Provide the (x, y) coordinate of the cell's center where the given text is located.  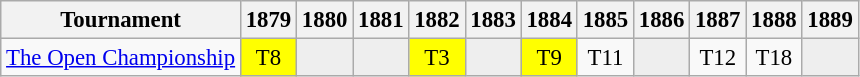
T11 (605, 58)
1887 (718, 20)
T8 (268, 58)
1882 (437, 20)
1888 (774, 20)
T12 (718, 58)
T3 (437, 58)
1884 (549, 20)
Tournament (121, 20)
T9 (549, 58)
1880 (325, 20)
1886 (661, 20)
T18 (774, 58)
1879 (268, 20)
1881 (381, 20)
1885 (605, 20)
1883 (493, 20)
1889 (830, 20)
The Open Championship (121, 58)
